Scan for the cell matching the given text and deliver its (x, y) coordinate at center. 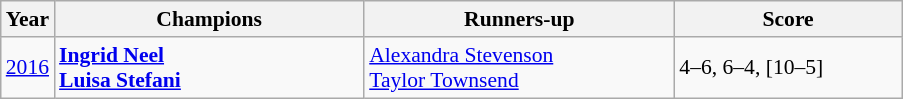
Champions (209, 19)
Runners-up (519, 19)
Alexandra Stevenson Taylor Townsend (519, 68)
2016 (28, 68)
4–6, 6–4, [10–5] (788, 68)
Year (28, 19)
Ingrid Neel Luisa Stefani (209, 68)
Score (788, 19)
